Return [X, Y] of the center of cell containing provided text 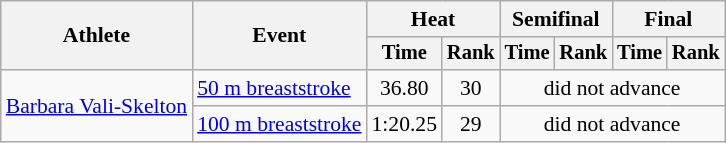
Semifinal [556, 19]
30 [471, 88]
29 [471, 124]
Event [279, 36]
36.80 [404, 88]
50 m breaststroke [279, 88]
Heat [434, 19]
Final [668, 19]
1:20.25 [404, 124]
Barbara Vali-Skelton [96, 106]
Athlete [96, 36]
100 m breaststroke [279, 124]
